Find where the given text appears and provide that cell's center as (X, Y) coordinate. 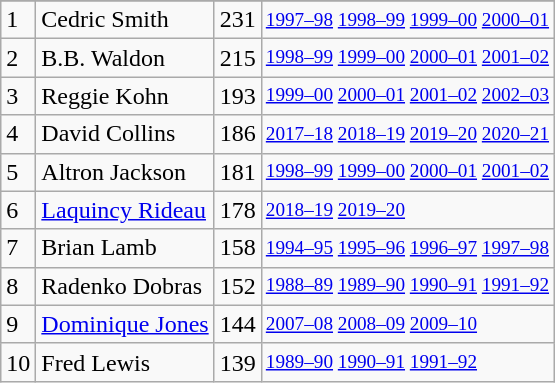
Brian Lamb (125, 248)
1994–95 1995–96 1996–97 1997–98 (407, 248)
B.B. Waldon (125, 58)
10 (18, 362)
Dominique Jones (125, 324)
1999–00 2000–01 2001–02 2002–03 (407, 96)
David Collins (125, 134)
2007–08 2008–09 2009–10 (407, 324)
1988–89 1989–90 1990–91 1991–92 (407, 286)
2 (18, 58)
152 (238, 286)
215 (238, 58)
139 (238, 362)
Reggie Kohn (125, 96)
1989–90 1990–91 1991–92 (407, 362)
6 (18, 210)
Altron Jackson (125, 172)
1 (18, 20)
181 (238, 172)
1997–98 1998–99 1999–00 2000–01 (407, 20)
9 (18, 324)
Radenko Dobras (125, 286)
3 (18, 96)
186 (238, 134)
Cedric Smith (125, 20)
5 (18, 172)
2017–18 2018–19 2019–20 2020–21 (407, 134)
144 (238, 324)
Fred Lewis (125, 362)
231 (238, 20)
4 (18, 134)
Laquincy Rideau (125, 210)
2018–19 2019–20 (407, 210)
193 (238, 96)
7 (18, 248)
158 (238, 248)
8 (18, 286)
178 (238, 210)
